Return the (X, Y) coordinate for the center point of the cell that contains the specified text.  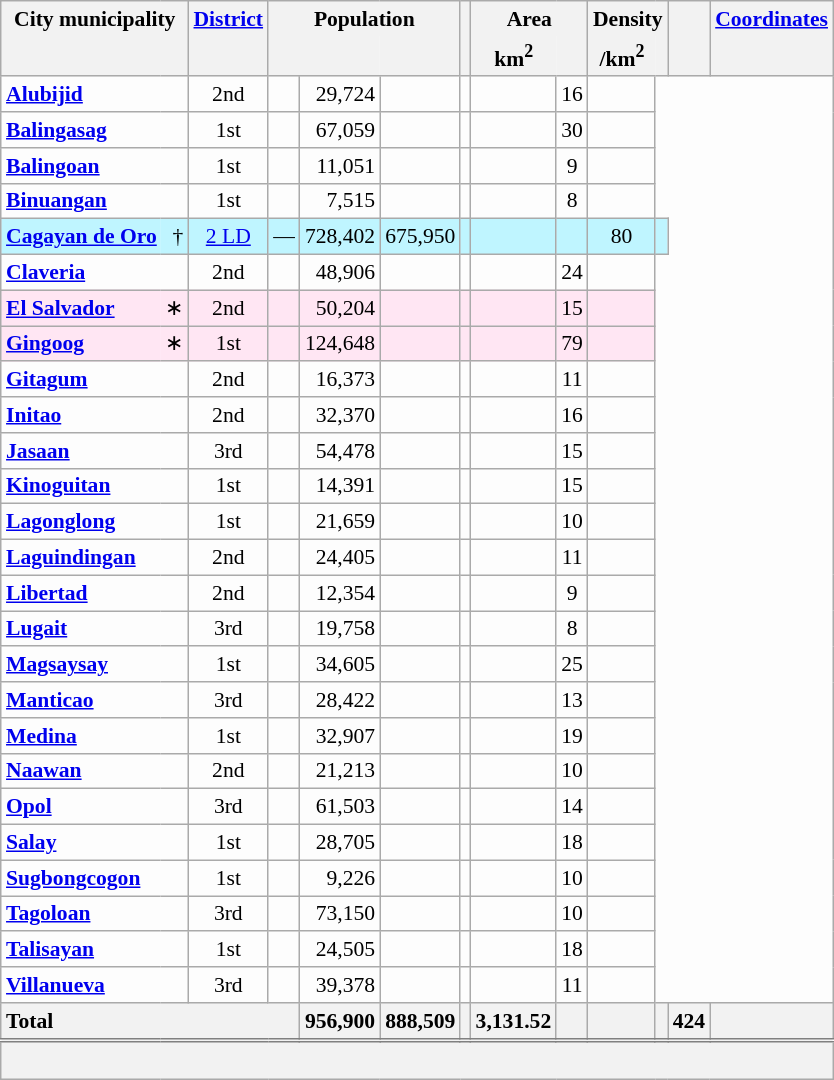
34,605 (340, 664)
24 (572, 272)
79 (572, 344)
City municipality (94, 18)
124,648 (340, 344)
Laguindingan (94, 557)
/km2 (622, 56)
Kinoguitan (94, 486)
7,515 (340, 201)
11,051 (340, 165)
Manticao (94, 700)
Initao (94, 415)
Area (530, 18)
39,378 (340, 985)
424 (690, 1020)
28,422 (340, 700)
3,131.52 (514, 1020)
61,503 (340, 807)
32,907 (340, 735)
Lugait (94, 629)
Tagoloan (94, 914)
28,705 (340, 842)
km2 (514, 56)
El Salvador (81, 308)
48,906 (340, 272)
Salay (94, 842)
19 (572, 735)
Libertad (94, 593)
Population (364, 18)
9,226 (340, 878)
12,354 (340, 593)
Balingoan (94, 165)
Total (150, 1020)
32,370 (340, 415)
District (228, 18)
Sugbongcogon (94, 878)
19,758 (340, 629)
956,900 (340, 1020)
13 (572, 700)
Villanueva (94, 985)
21,659 (340, 522)
Medina (94, 735)
29,724 (340, 94)
Coordinates (772, 18)
14,391 (340, 486)
Cagayan de Oro (81, 237)
Gingoog (81, 344)
Jasaan (94, 450)
50,204 (340, 308)
16,373 (340, 379)
Opol (94, 807)
30 (572, 130)
Gitagum (94, 379)
Magsaysay (94, 664)
Lagonglong (94, 522)
728,402 (340, 237)
675,950 (420, 237)
888,509 (420, 1020)
Density (628, 18)
25 (572, 664)
67,059 (340, 130)
2 LD (228, 237)
† (174, 237)
54,478 (340, 450)
21,213 (340, 771)
Talisayan (94, 949)
24,405 (340, 557)
Alubijid (94, 94)
Binuangan (94, 201)
24,505 (340, 949)
— (284, 237)
Claveria (94, 272)
80 (622, 237)
14 (572, 807)
Balingasag (94, 130)
73,150 (340, 914)
Naawan (94, 771)
